Return (X, Y) of the center of cell containing provided text 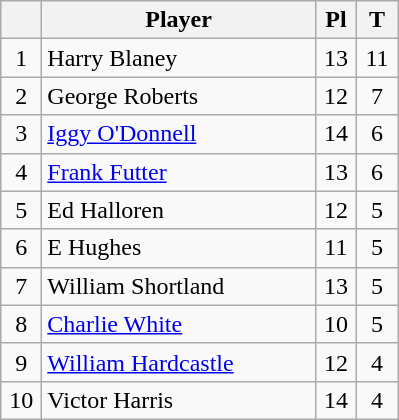
3 (22, 134)
T (376, 20)
9 (22, 362)
Ed Halloren (179, 210)
Harry Blaney (179, 58)
Iggy O'Donnell (179, 134)
2 (22, 96)
E Hughes (179, 248)
Charlie White (179, 324)
William Shortland (179, 286)
Frank Futter (179, 172)
Pl (336, 20)
George Roberts (179, 96)
Victor Harris (179, 400)
1 (22, 58)
Player (179, 20)
William Hardcastle (179, 362)
8 (22, 324)
